Extract the [x, y] coordinate from the center of the cell holding the provided text.  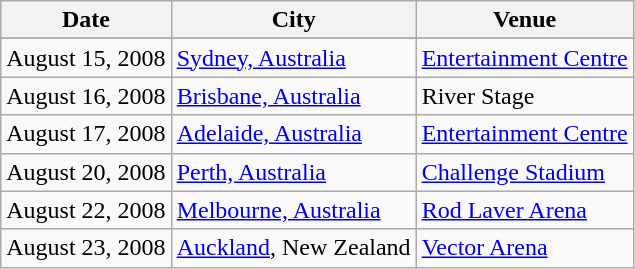
Venue [524, 20]
Adelaide, Australia [294, 134]
Vector Arena [524, 248]
Melbourne, Australia [294, 210]
August 23, 2008 [86, 248]
August 20, 2008 [86, 172]
Date [86, 20]
Brisbane, Australia [294, 96]
August 15, 2008 [86, 58]
August 22, 2008 [86, 210]
Challenge Stadium [524, 172]
City [294, 20]
River Stage [524, 96]
August 16, 2008 [86, 96]
August 17, 2008 [86, 134]
Perth, Australia [294, 172]
Auckland, New Zealand [294, 248]
Rod Laver Arena [524, 210]
Sydney, Australia [294, 58]
